Return the [X, Y] coordinate for the center point of the cell that contains the specified text.  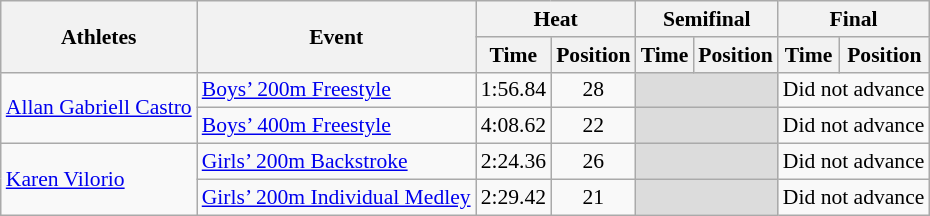
Athletes [99, 36]
Heat [556, 19]
2:24.36 [514, 162]
1:56.84 [514, 90]
2:29.42 [514, 197]
Boys’ 400m Freestyle [336, 126]
26 [593, 162]
22 [593, 126]
Karen Vilorio [99, 180]
Semifinal [707, 19]
Girls’ 200m Backstroke [336, 162]
28 [593, 90]
Allan Gabriell Castro [99, 108]
Girls’ 200m Individual Medley [336, 197]
Boys’ 200m Freestyle [336, 90]
4:08.62 [514, 126]
21 [593, 197]
Event [336, 36]
Final [854, 19]
